Output the (x, y) coordinate of the center of the cell containing the given text.  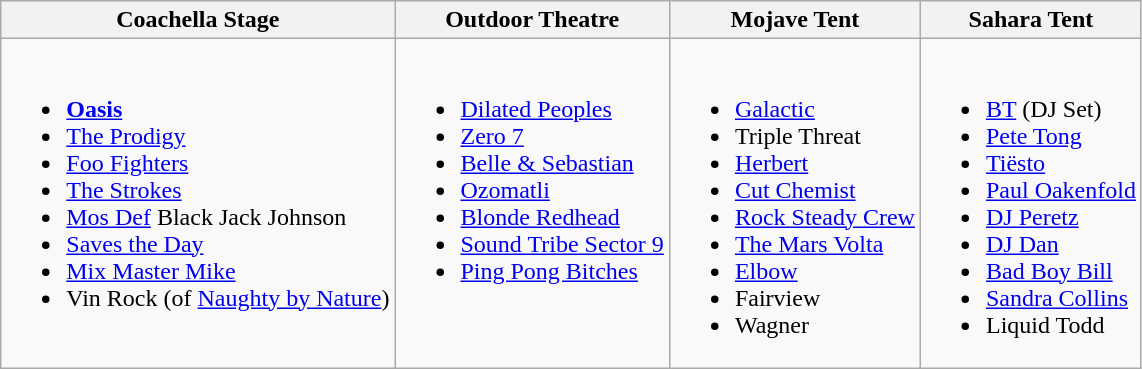
Sahara Tent (1030, 20)
OasisThe ProdigyFoo FightersThe StrokesMos Def Black Jack JohnsonSaves the DayMix Master MikeVin Rock (of Naughty by Nature) (198, 204)
Dilated PeoplesZero 7Belle & SebastianOzomatliBlonde RedheadSound Tribe Sector 9Ping Pong Bitches (532, 204)
GalacticTriple ThreatHerbertCut ChemistRock Steady CrewThe Mars VoltaElbowFairviewWagner (794, 204)
Coachella Stage (198, 20)
BT (DJ Set)Pete TongTiëstoPaul OakenfoldDJ PeretzDJ DanBad Boy BillSandra CollinsLiquid Todd (1030, 204)
Outdoor Theatre (532, 20)
Mojave Tent (794, 20)
